Extract the [x, y] coordinate from the center of the cell holding the provided text.  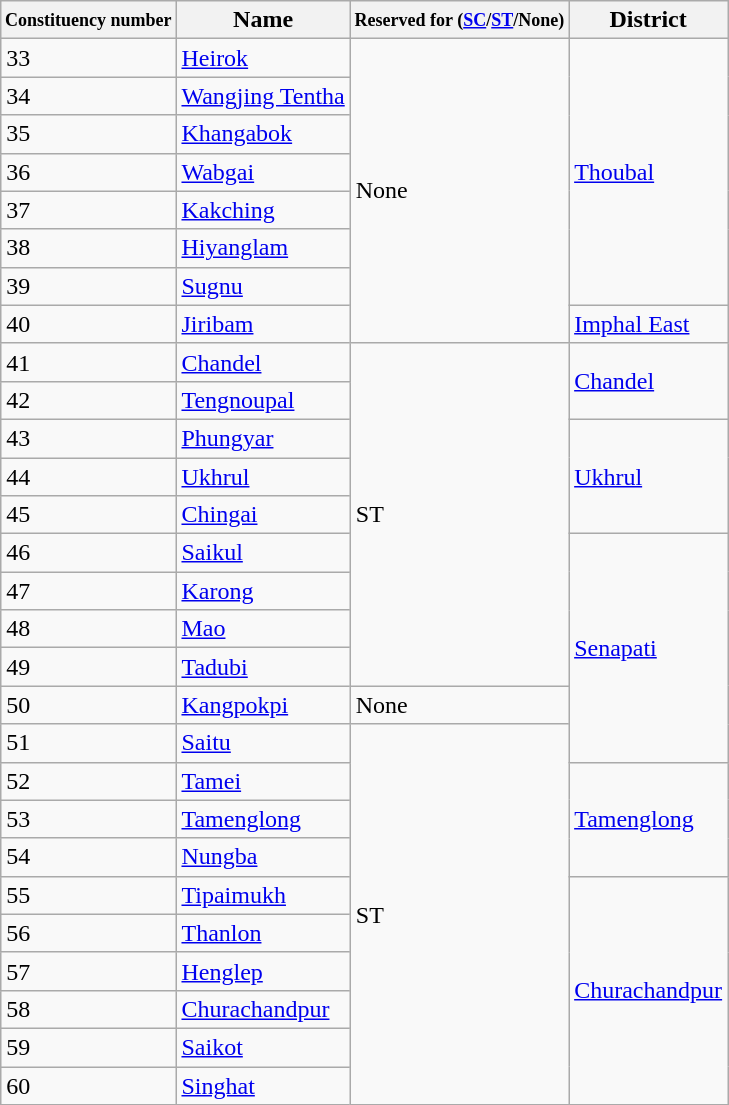
Senapati [648, 648]
Phungyar [263, 438]
42 [88, 400]
Tadubi [263, 667]
Saikot [263, 1047]
40 [88, 324]
45 [88, 515]
35 [88, 134]
Tengnoupal [263, 400]
Sugnu [263, 286]
55 [88, 895]
Hiyanglam [263, 248]
49 [88, 667]
Name [263, 20]
51 [88, 743]
54 [88, 857]
34 [88, 96]
39 [88, 286]
37 [88, 210]
36 [88, 172]
Henglep [263, 971]
44 [88, 477]
District [648, 20]
Thoubal [648, 172]
Kangpokpi [263, 705]
Tipaimukh [263, 895]
Constituency number [88, 20]
50 [88, 705]
Imphal East [648, 324]
Heirok [263, 58]
53 [88, 819]
Saikul [263, 553]
56 [88, 933]
60 [88, 1085]
Tamei [263, 781]
48 [88, 629]
46 [88, 553]
Jiribam [263, 324]
Mao [263, 629]
Khangabok [263, 134]
Karong [263, 591]
57 [88, 971]
33 [88, 58]
Kakching [263, 210]
Wangjing Tentha [263, 96]
Saitu [263, 743]
Thanlon [263, 933]
Wabgai [263, 172]
Singhat [263, 1085]
Chingai [263, 515]
41 [88, 362]
59 [88, 1047]
58 [88, 1009]
43 [88, 438]
52 [88, 781]
Reserved for (SC/ST/None) [459, 20]
38 [88, 248]
Nungba [263, 857]
47 [88, 591]
